Output the (X, Y) coordinate of the center of the cell containing the given text.  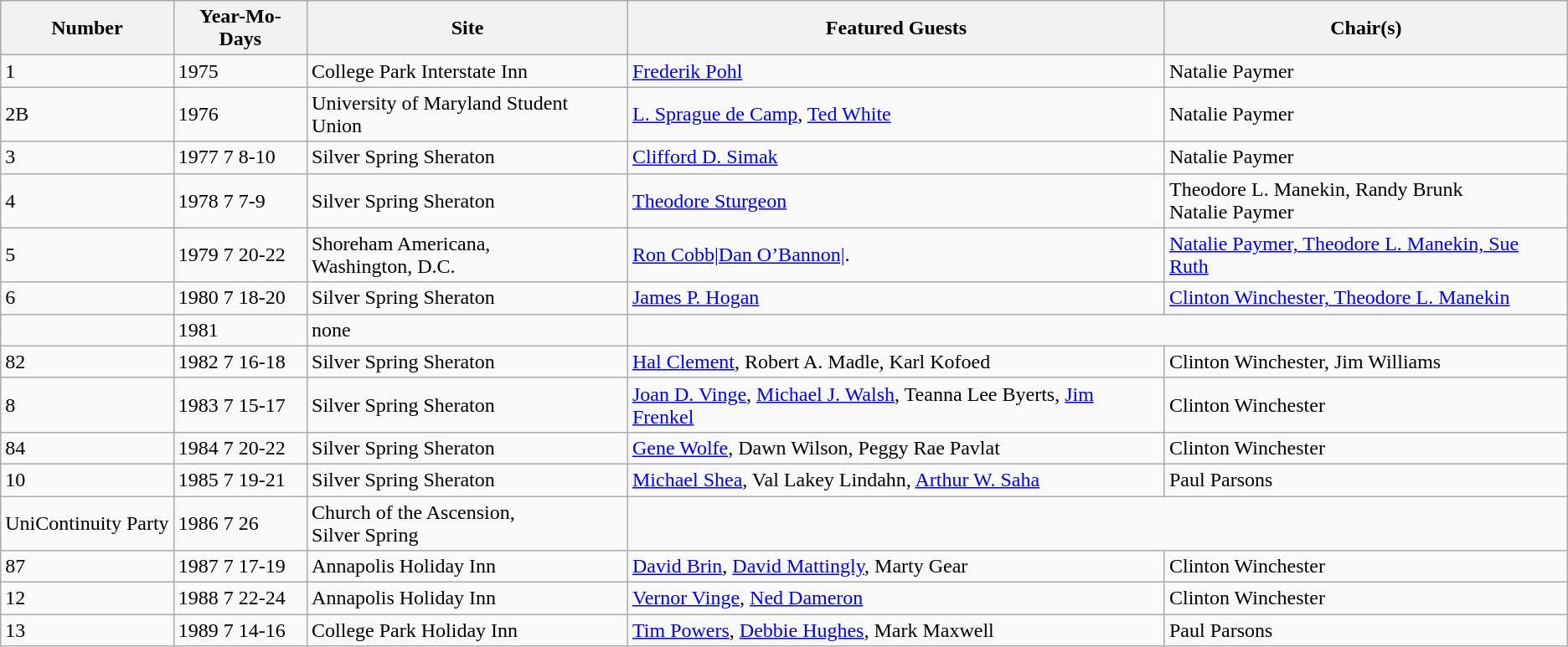
1986 7 26 (240, 522)
1 (87, 71)
Gene Wolfe, Dawn Wilson, Peggy Rae Pavlat (896, 448)
Hal Clement, Robert A. Madle, Karl Kofoed (896, 362)
2B (87, 114)
none (467, 330)
Shoreham Americana,Washington, D.C. (467, 254)
Chair(s) (1365, 28)
1977 7 8-10 (240, 157)
Frederik Pohl (896, 71)
David Brin, David Mattingly, Marty Gear (896, 567)
Site (467, 28)
Vernor Vinge, Ned Dameron (896, 598)
3 (87, 157)
Theodore L. Manekin, Randy BrunkNatalie Paymer (1365, 201)
1988 7 22-24 (240, 598)
UniContinuity Party (87, 522)
1981 (240, 330)
12 (87, 598)
James P. Hogan (896, 298)
1989 7 14-16 (240, 630)
1976 (240, 114)
1983 7 15-17 (240, 405)
1979 7 20-22 (240, 254)
1982 7 16-18 (240, 362)
1987 7 17-19 (240, 567)
13 (87, 630)
1975 (240, 71)
1984 7 20-22 (240, 448)
Ron Cobb|Dan O’Bannon|. (896, 254)
Theodore Sturgeon (896, 201)
87 (87, 567)
1978 7 7-9 (240, 201)
Featured Guests (896, 28)
10 (87, 480)
College Park Holiday Inn (467, 630)
Clinton Winchester, Jim Williams (1365, 362)
Michael Shea, Val Lakey Lindahn, Arthur W. Saha (896, 480)
6 (87, 298)
1985 7 19-21 (240, 480)
College Park Interstate Inn (467, 71)
Number (87, 28)
84 (87, 448)
Year-Mo-Days (240, 28)
4 (87, 201)
L. Sprague de Camp, Ted White (896, 114)
Church of the Ascension,Silver Spring (467, 522)
5 (87, 254)
Joan D. Vinge, Michael J. Walsh, Teanna Lee Byerts, Jim Frenkel (896, 405)
Clinton Winchester, Theodore L. Manekin (1365, 298)
University of Maryland Student Union (467, 114)
Tim Powers, Debbie Hughes, Mark Maxwell (896, 630)
1980 7 18-20 (240, 298)
Clifford D. Simak (896, 157)
82 (87, 362)
Natalie Paymer, Theodore L. Manekin, Sue Ruth (1365, 254)
8 (87, 405)
